From the cell containing the given text, extract its center point as (x, y) coordinate. 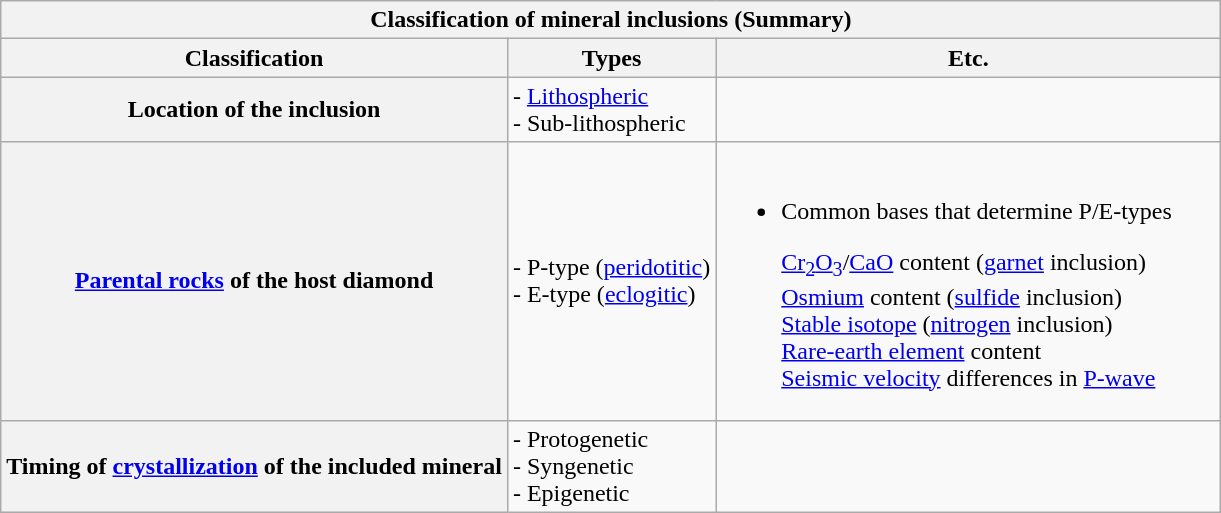
Etc. (968, 58)
- P-type (peridotitic)- E-type (eclogitic) (611, 281)
Location of the inclusion (254, 110)
Parental rocks of the host diamond (254, 281)
- Lithospheric- Sub-lithospheric (611, 110)
Types (611, 58)
Timing of crystallization of the included mineral (254, 466)
Classification of mineral inclusions (Summary) (611, 20)
- Protogenetic- Syngenetic- Epigenetic (611, 466)
Classification (254, 58)
